Scan for the cell matching the given text and deliver its [x, y] coordinate at center. 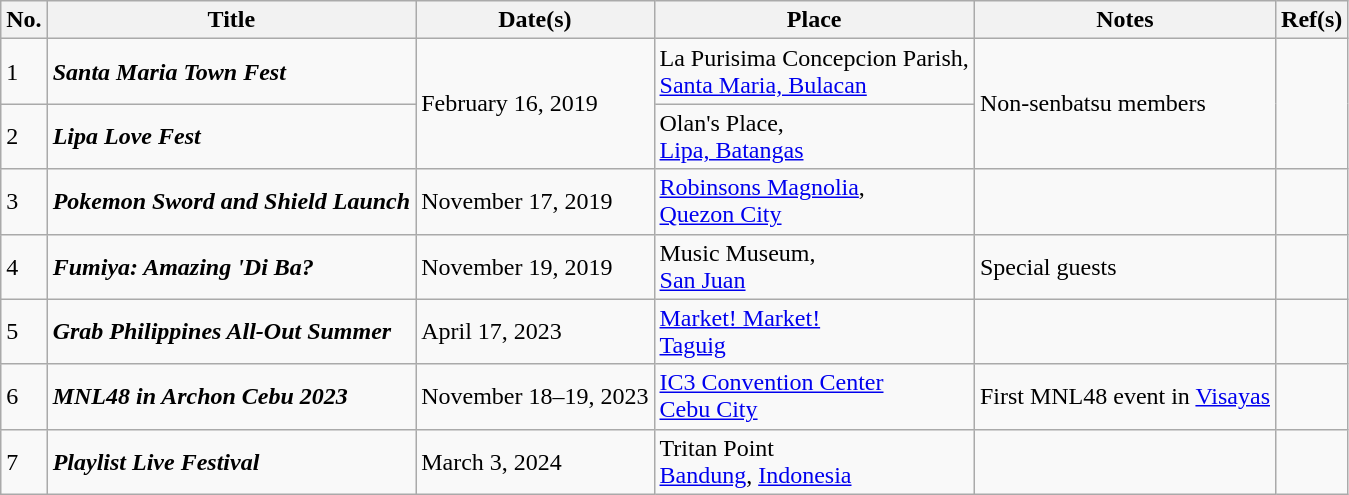
November 18–19, 2023 [535, 396]
7 [24, 462]
2 [24, 136]
Notes [1124, 20]
April 17, 2023 [535, 332]
5 [24, 332]
Place [814, 20]
Date(s) [535, 20]
Playlist Live Festival [231, 462]
Santa Maria Town Fest [231, 72]
Fumiya: Amazing 'Di Ba? [231, 266]
1 [24, 72]
First MNL48 event in Visayas [1124, 396]
3 [24, 202]
Music Museum,San Juan [814, 266]
Pokemon Sword and Shield Launch [231, 202]
Non-senbatsu members [1124, 104]
Olan's Place,Lipa, Batangas [814, 136]
Title [231, 20]
No. [24, 20]
March 3, 2024 [535, 462]
November 19, 2019 [535, 266]
4 [24, 266]
Market! Market!Taguig [814, 332]
Robinsons Magnolia,Quezon City [814, 202]
Lipa Love Fest [231, 136]
Ref(s) [1312, 20]
Special guests [1124, 266]
MNL48 in Archon Cebu 2023 [231, 396]
6 [24, 396]
La Purisima Concepcion Parish,Santa Maria, Bulacan [814, 72]
IC3 Convention CenterCebu City [814, 396]
February 16, 2019 [535, 104]
November 17, 2019 [535, 202]
Tritan PointBandung, Indonesia [814, 462]
Grab Philippines All-Out Summer [231, 332]
